Determine the (x, y) coordinate at the center of the cell enclosing the given text.  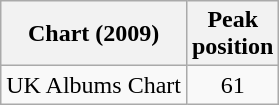
UK Albums Chart (94, 85)
61 (232, 85)
Peak position (232, 34)
Chart (2009) (94, 34)
